Pinpoint the cell where the given text exists, returning its (x, y) midpoint coordinate. 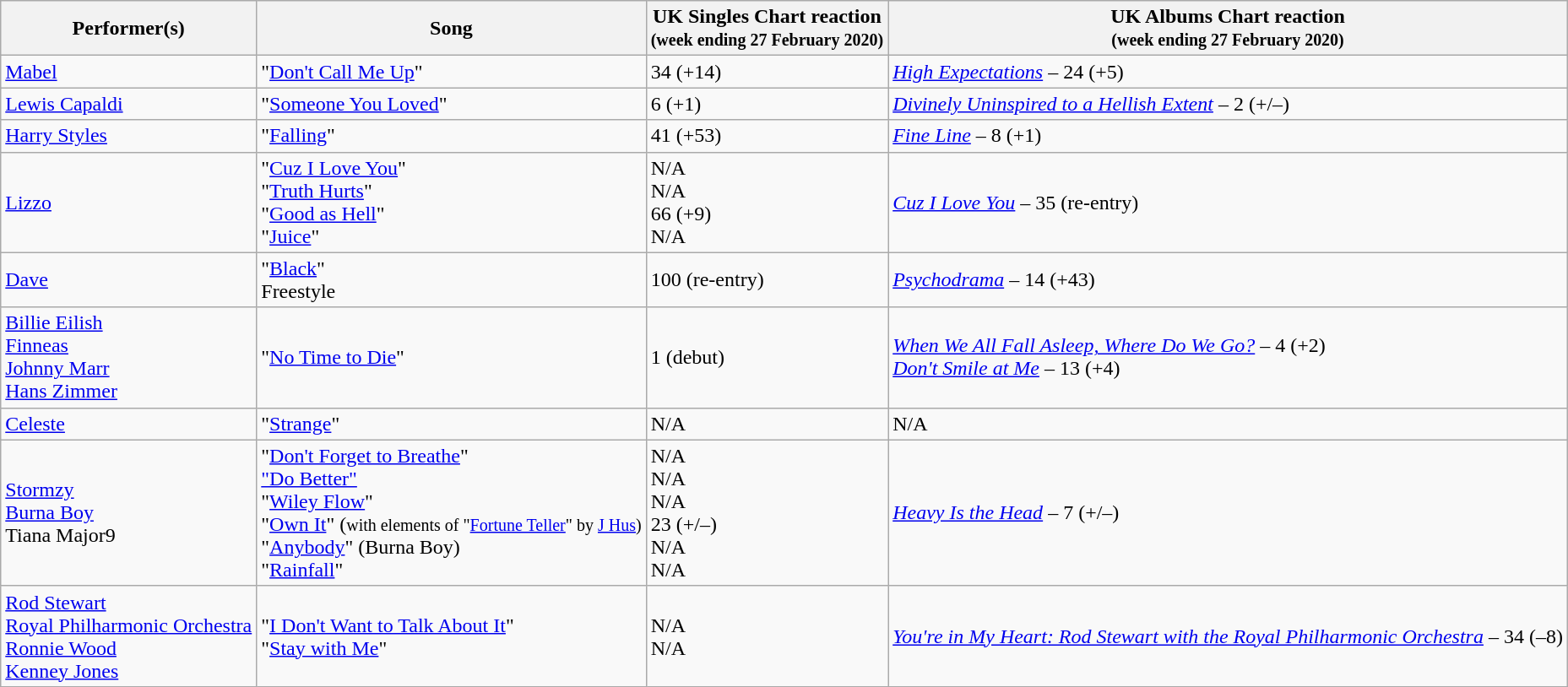
"I Don't Want to Talk About It""Stay with Me" (451, 636)
100 (re-entry) (767, 280)
Performer(s) (128, 29)
Cuz I Love You – 35 (re-entry) (1228, 203)
When We All Fall Asleep, Where Do We Go? – 4 (+2)Don't Smile at Me – 13 (+4) (1228, 358)
Song (451, 29)
High Expectations – 24 (+5) (1228, 72)
"Someone You Loved" (451, 104)
41 (+53) (767, 136)
34 (+14) (767, 72)
Lizzo (128, 203)
"Falling" (451, 136)
Lewis Capaldi (128, 104)
"Don't Call Me Up" (451, 72)
N/AN/A66 (+9)N/A (767, 203)
6 (+1) (767, 104)
"No Time to Die" (451, 358)
You're in My Heart: Rod Stewart with the Royal Philharmonic Orchestra – 34 (–8) (1228, 636)
Mabel (128, 72)
Divinely Uninspired to a Hellish Extent – 2 (+/–) (1228, 104)
"Black"Freestyle (451, 280)
Celeste (128, 424)
"Cuz I Love You""Truth Hurts""Good as Hell""Juice" (451, 203)
N/AN/AN/A23 (+/–)N/AN/A (767, 513)
"Strange" (451, 424)
StormzyBurna BoyTiana Major9 (128, 513)
"Don't Forget to Breathe""Do Better""Wiley Flow""Own It" (with elements of "Fortune Teller" by J Hus)"Anybody" (Burna Boy)"Rainfall" (451, 513)
Dave (128, 280)
Harry Styles (128, 136)
Heavy Is the Head – 7 (+/–) (1228, 513)
Rod StewartRoyal Philharmonic OrchestraRonnie WoodKenney Jones (128, 636)
Billie EilishFinneasJohnny MarrHans Zimmer (128, 358)
Psychodrama – 14 (+43) (1228, 280)
1 (debut) (767, 358)
UK Singles Chart reaction(week ending 27 February 2020) (767, 29)
N/AN/A (767, 636)
Fine Line – 8 (+1) (1228, 136)
UK Albums Chart reaction(week ending 27 February 2020) (1228, 29)
